Pinpoint the cell where the given text exists, returning its (X, Y) midpoint coordinate. 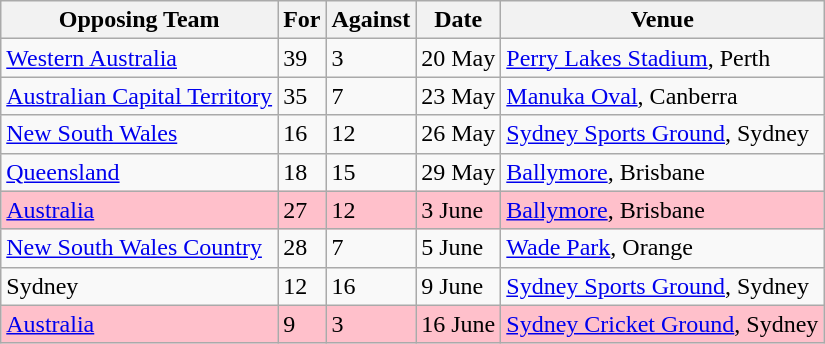
23 May (458, 96)
20 May (458, 58)
29 May (458, 172)
5 June (458, 248)
9 June (458, 286)
Manuka Oval, Canberra (662, 96)
Sydney (140, 286)
Sydney Cricket Ground, Sydney (662, 324)
35 (302, 96)
18 (302, 172)
Wade Park, Orange (662, 248)
Venue (662, 20)
Date (458, 20)
Western Australia (140, 58)
Opposing Team (140, 20)
Perry Lakes Stadium, Perth (662, 58)
9 (302, 324)
For (302, 20)
15 (371, 172)
Queensland (140, 172)
Against (371, 20)
New South Wales Country (140, 248)
27 (302, 210)
New South Wales (140, 134)
16 June (458, 324)
26 May (458, 134)
39 (302, 58)
3 June (458, 210)
28 (302, 248)
Australian Capital Territory (140, 96)
